From the cell containing the given text, extract its center point as (x, y) coordinate. 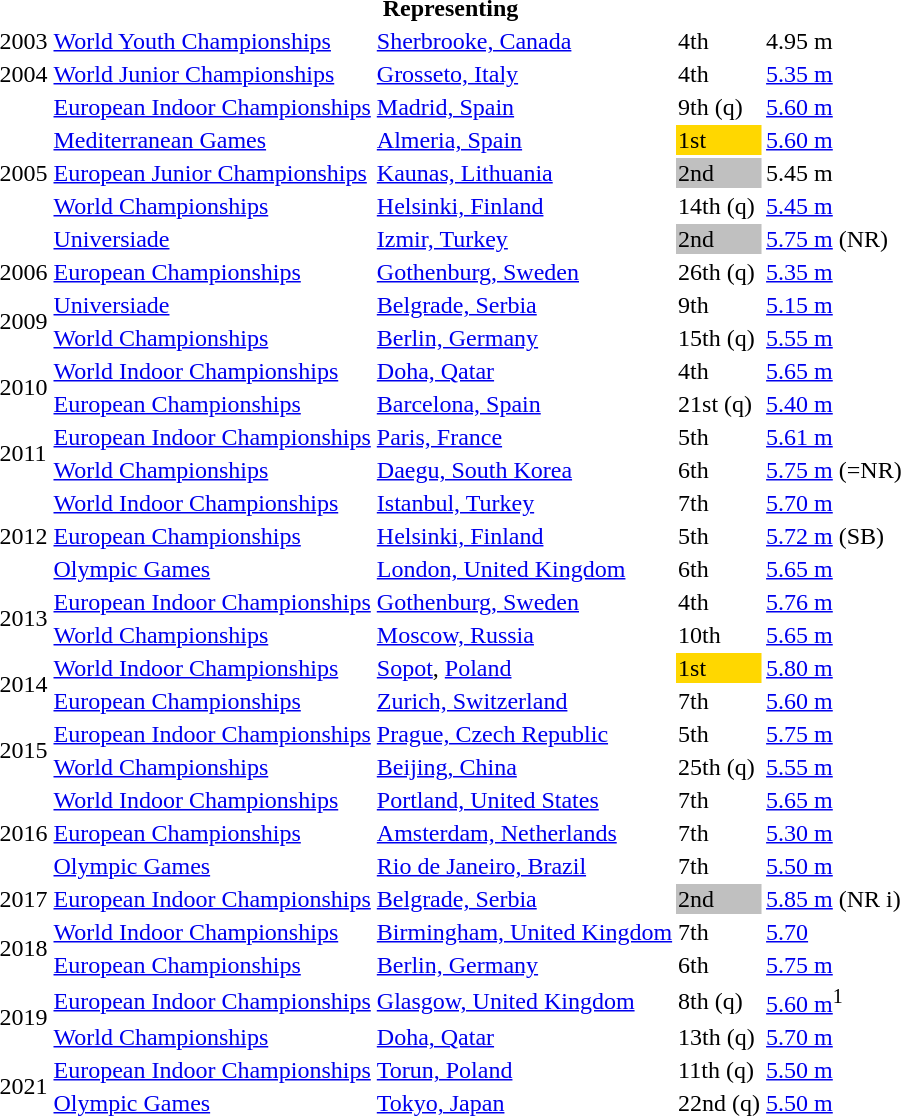
Izmir, Turkey (524, 239)
9th (720, 305)
Sopot, Poland (524, 668)
8th (q) (720, 1001)
Barcelona, Spain (524, 404)
Mediterranean Games (212, 140)
Daegu, South Korea (524, 470)
13th (q) (720, 1037)
9th (q) (720, 107)
European Junior Championships (212, 173)
World Youth Championships (212, 41)
26th (q) (720, 272)
Paris, France (524, 437)
Madrid, Spain (524, 107)
Amsterdam, Netherlands (524, 833)
15th (q) (720, 338)
London, United Kingdom (524, 569)
Sherbrooke, Canada (524, 41)
Torun, Poland (524, 1070)
25th (q) (720, 767)
21st (q) (720, 404)
Zurich, Switzerland (524, 701)
Beijing, China (524, 767)
10th (720, 635)
Portland, United States (524, 800)
Grosseto, Italy (524, 74)
11th (q) (720, 1070)
Birmingham, United Kingdom (524, 932)
Moscow, Russia (524, 635)
Rio de Janeiro, Brazil (524, 866)
Almeria, Spain (524, 140)
Glasgow, United Kingdom (524, 1001)
World Junior Championships (212, 74)
Istanbul, Turkey (524, 503)
Prague, Czech Republic (524, 734)
Kaunas, Lithuania (524, 173)
14th (q) (720, 206)
